Detect which cell encompasses the target text, then output its [x, y] center coordinate. 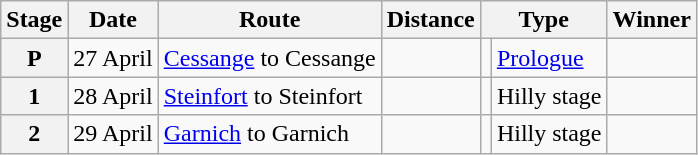
Stage [34, 20]
Steinfort to Steinfort [270, 96]
1 [34, 96]
Distance [430, 20]
Date [113, 20]
28 April [113, 96]
Route [270, 20]
Type [544, 20]
Cessange to Cessange [270, 58]
29 April [113, 134]
Garnich to Garnich [270, 134]
27 April [113, 58]
Prologue [549, 58]
Winner [652, 20]
2 [34, 134]
P [34, 58]
